Scan for the cell matching the given text and deliver its [X, Y] coordinate at center. 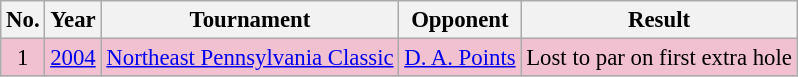
1 [23, 58]
Northeast Pennsylvania Classic [250, 58]
Opponent [460, 20]
Result [659, 20]
D. A. Points [460, 58]
Tournament [250, 20]
Year [73, 20]
No. [23, 20]
2004 [73, 58]
Lost to par on first extra hole [659, 58]
